Determine the [x, y] coordinate at the center of the cell enclosing the given text.  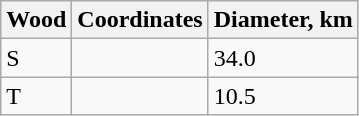
T [36, 96]
Diameter, km [283, 20]
34.0 [283, 58]
Wood [36, 20]
10.5 [283, 96]
S [36, 58]
Coordinates [140, 20]
